Identify which cell holds the provided text, then report its (X, Y) central coordinate. 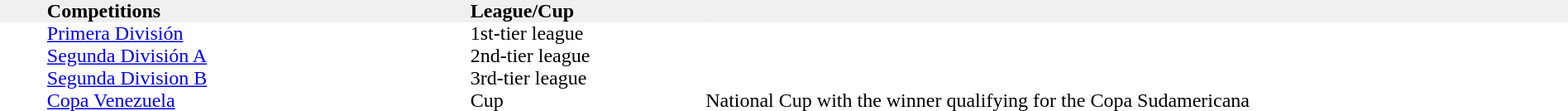
Segunda División A (259, 56)
2nd-tier league (588, 56)
Primera División (259, 33)
Segunda Division B (259, 78)
Competitions (259, 12)
3rd-tier league (588, 78)
League/Cup (588, 12)
1st-tier league (588, 33)
